Return the [X, Y] coordinate for the center point of the cell that contains the specified text.  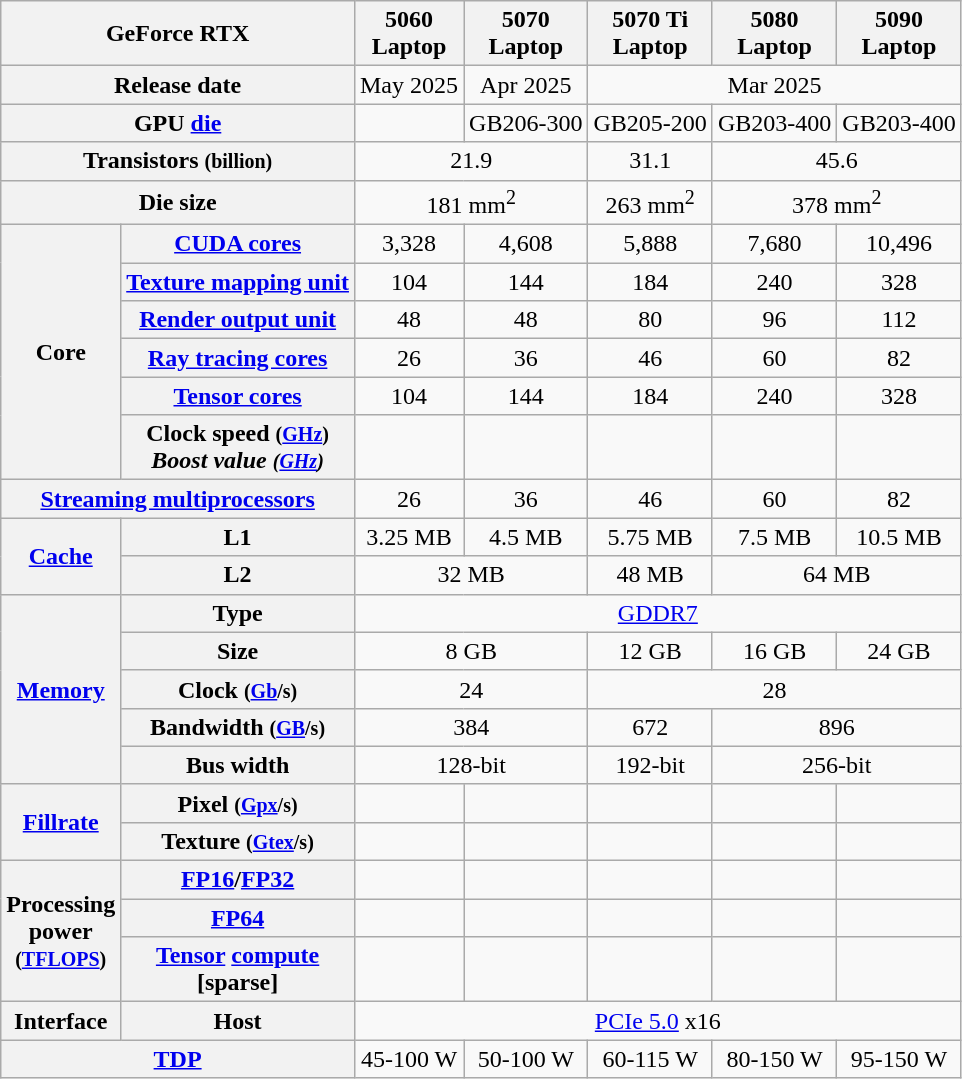
112 [899, 320]
181 mm2 [470, 202]
CUDA cores [238, 244]
12 GB [650, 651]
Interface [61, 1021]
24 [470, 689]
10,496 [899, 244]
Mar 2025 [774, 85]
GeForce RTX [178, 34]
256-bit [836, 765]
192-bit [650, 765]
16 GB [774, 651]
5.75 MB [650, 537]
5,888 [650, 244]
31.1 [650, 161]
96 [774, 320]
FP64 [238, 918]
21.9 [470, 161]
Ray tracing cores [238, 358]
7,680 [774, 244]
Texture mapping unit [238, 282]
Type [238, 613]
Core [61, 352]
Bus width [238, 765]
128-bit [470, 765]
Render output unit [238, 320]
378 mm2 [836, 202]
4,608 [526, 244]
5070Laptop [526, 34]
5090Laptop [899, 34]
Bandwidth (GB/s) [238, 727]
GPU die [178, 123]
FP16/FP32 [238, 880]
32 MB [470, 575]
28 [774, 689]
Host [238, 1021]
95-150 W [899, 1059]
Size [238, 651]
Apr 2025 [526, 85]
Tensor cores [238, 396]
Cache [61, 556]
672 [650, 727]
10.5 MB [899, 537]
64 MB [836, 575]
PCIe 5.0 x16 [658, 1021]
896 [836, 727]
GB206-300 [526, 123]
GDDR7 [658, 613]
L2 [238, 575]
Processingpower(TFLOPS) [61, 932]
Tensor compute[sparse] [238, 970]
5070 TiLaptop [650, 34]
50-100 W [526, 1059]
8 GB [470, 651]
Texture (Gtex/s) [238, 841]
384 [470, 727]
60-115 W [650, 1059]
GB205-200 [650, 123]
5080Laptop [774, 34]
80-150 W [774, 1059]
4.5 MB [526, 537]
7.5 MB [774, 537]
263 mm2 [650, 202]
80 [650, 320]
24 GB [899, 651]
Clock (Gb/s) [238, 689]
Transistors (billion) [178, 161]
Clock speed (GHz)Boost value (GHz) [238, 448]
3.25 MB [408, 537]
48 MB [650, 575]
Die size [178, 202]
L1 [238, 537]
TDP [178, 1059]
Fillrate [61, 822]
45-100 W [408, 1059]
Memory [61, 689]
Pixel (Gpx/s) [238, 803]
3,328 [408, 244]
Streaming multiprocessors [178, 499]
Release date [178, 85]
5060Laptop [408, 34]
45.6 [836, 161]
May 2025 [408, 85]
